Scan for the cell matching the given text and deliver its (x, y) coordinate at center. 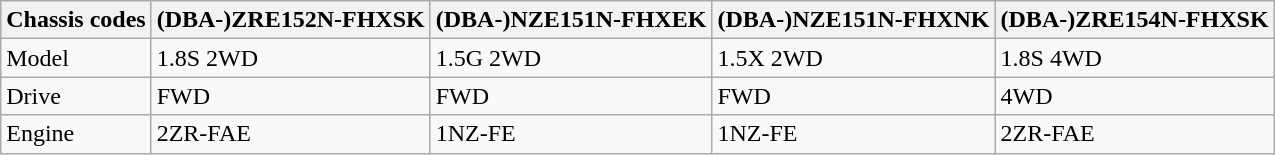
1.5G 2WD (571, 58)
Model (76, 58)
Engine (76, 134)
1.8S 2WD (290, 58)
1.8S 4WD (1134, 58)
Chassis codes (76, 20)
(DBA-)ZRE154N-FHXSK (1134, 20)
(DBA-)ZRE152N-FHXSK (290, 20)
1.5X 2WD (854, 58)
Drive (76, 96)
(DBA-)NZE151N-FHXNK (854, 20)
4WD (1134, 96)
(DBA-)NZE151N-FHXEK (571, 20)
